Return (x, y) of the center of cell containing provided text 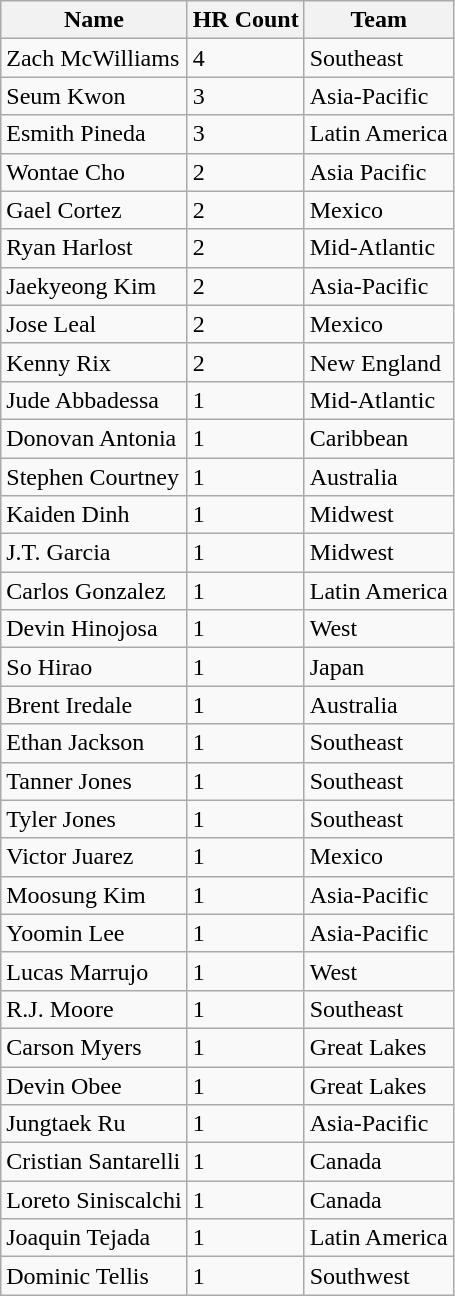
Devin Hinojosa (94, 629)
R.J. Moore (94, 1009)
Zach McWilliams (94, 58)
Joaquin Tejada (94, 1238)
Ryan Harlost (94, 248)
Wontae Cho (94, 172)
Dominic Tellis (94, 1276)
Yoomin Lee (94, 933)
Tyler Jones (94, 819)
Brent Iredale (94, 705)
Caribbean (378, 438)
Jungtaek Ru (94, 1124)
Donovan Antonia (94, 438)
Jude Abbadessa (94, 400)
Esmith Pineda (94, 134)
Carson Myers (94, 1047)
HR Count (246, 20)
Tanner Jones (94, 781)
Team (378, 20)
Loreto Siniscalchi (94, 1200)
Japan (378, 667)
Name (94, 20)
New England (378, 362)
Cristian Santarelli (94, 1162)
Kenny Rix (94, 362)
Jose Leal (94, 324)
Jaekyeong Kim (94, 286)
Carlos Gonzalez (94, 591)
Victor Juarez (94, 857)
Lucas Marrujo (94, 971)
Kaiden Dinh (94, 515)
Southwest (378, 1276)
Asia Pacific (378, 172)
4 (246, 58)
Seum Kwon (94, 96)
Stephen Courtney (94, 477)
Ethan Jackson (94, 743)
Devin Obee (94, 1085)
Gael Cortez (94, 210)
J.T. Garcia (94, 553)
So Hirao (94, 667)
Moosung Kim (94, 895)
